Scan for the cell matching the given text and deliver its (x, y) coordinate at center. 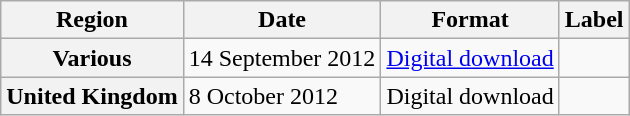
14 September 2012 (282, 58)
8 October 2012 (282, 96)
United Kingdom (92, 96)
Date (282, 20)
Label (594, 20)
Region (92, 20)
Various (92, 58)
Format (470, 20)
